Output the [x, y] coordinate of the center of the cell containing the given text.  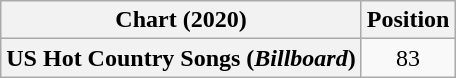
83 [408, 58]
US Hot Country Songs (Billboard) [181, 58]
Position [408, 20]
Chart (2020) [181, 20]
